Return the (x, y) coordinate for the center point of the cell that contains the specified text.  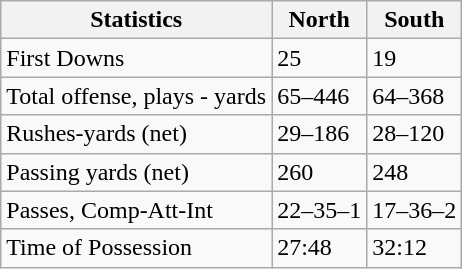
22–35–1 (320, 210)
Passing yards (net) (136, 172)
Total offense, plays - yards (136, 96)
First Downs (136, 58)
Rushes-yards (net) (136, 134)
65–446 (320, 96)
South (414, 20)
17–36–2 (414, 210)
28–120 (414, 134)
260 (320, 172)
29–186 (320, 134)
25 (320, 58)
Passes, Comp-Att-Int (136, 210)
19 (414, 58)
64–368 (414, 96)
248 (414, 172)
27:48 (320, 248)
North (320, 20)
Time of Possession (136, 248)
32:12 (414, 248)
Statistics (136, 20)
